Extract the [X, Y] coordinate from the center of the cell holding the provided text.  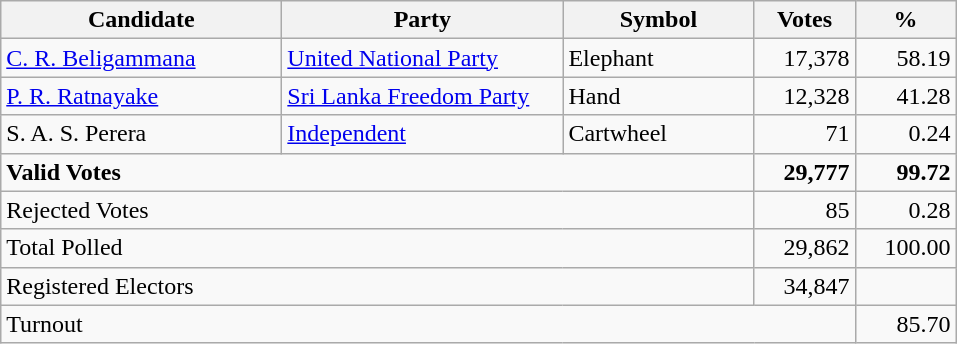
0.24 [906, 134]
Valid Votes [378, 172]
Rejected Votes [378, 210]
100.00 [906, 248]
29,862 [804, 248]
P. R. Ratnayake [142, 96]
85 [804, 210]
Candidate [142, 20]
0.28 [906, 210]
Registered Electors [378, 286]
17,378 [804, 58]
Cartwheel [658, 134]
Total Polled [378, 248]
C. R. Beligammana [142, 58]
Elephant [658, 58]
29,777 [804, 172]
Independent [422, 134]
34,847 [804, 286]
12,328 [804, 96]
Hand [658, 96]
Turnout [428, 324]
85.70 [906, 324]
99.72 [906, 172]
71 [804, 134]
United National Party [422, 58]
S. A. S. Perera [142, 134]
58.19 [906, 58]
Symbol [658, 20]
Votes [804, 20]
% [906, 20]
Sri Lanka Freedom Party [422, 96]
41.28 [906, 96]
Party [422, 20]
